Output the [x, y] coordinate of the center of the cell containing the given text.  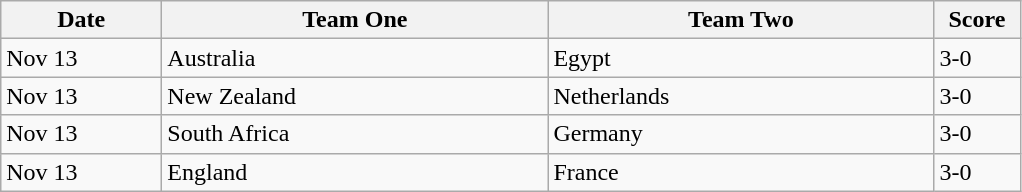
Egypt [741, 58]
Score [977, 20]
Australia [355, 58]
Team One [355, 20]
Date [82, 20]
South Africa [355, 134]
France [741, 172]
England [355, 172]
New Zealand [355, 96]
Team Two [741, 20]
Netherlands [741, 96]
Germany [741, 134]
